Pinpoint the cell where the given text exists, returning its [X, Y] midpoint coordinate. 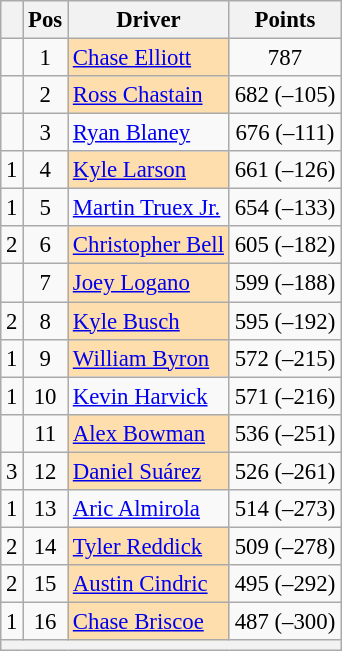
Alex Bowman [149, 433]
Chase Elliott [149, 58]
682 (–105) [284, 95]
787 [284, 58]
10 [46, 396]
676 (–111) [284, 133]
7 [46, 283]
661 (–126) [284, 170]
Points [284, 20]
Kyle Busch [149, 321]
14 [46, 546]
Joey Logano [149, 283]
654 (–133) [284, 208]
4 [46, 170]
Pos [46, 20]
514 (–273) [284, 509]
Kevin Harvick [149, 396]
William Byron [149, 358]
599 (–188) [284, 283]
509 (–278) [284, 546]
Daniel Suárez [149, 471]
9 [46, 358]
Tyler Reddick [149, 546]
Aric Almirola [149, 509]
Driver [149, 20]
Kyle Larson [149, 170]
5 [46, 208]
Christopher Bell [149, 245]
15 [46, 584]
16 [46, 621]
11 [46, 433]
6 [46, 245]
Ryan Blaney [149, 133]
12 [46, 471]
605 (–182) [284, 245]
495 (–292) [284, 584]
Ross Chastain [149, 95]
595 (–192) [284, 321]
571 (–216) [284, 396]
526 (–261) [284, 471]
536 (–251) [284, 433]
572 (–215) [284, 358]
Austin Cindric [149, 584]
13 [46, 509]
Chase Briscoe [149, 621]
Martin Truex Jr. [149, 208]
487 (–300) [284, 621]
8 [46, 321]
